For the text-containing cell, return its midpoint in [X, Y] coordinate format. 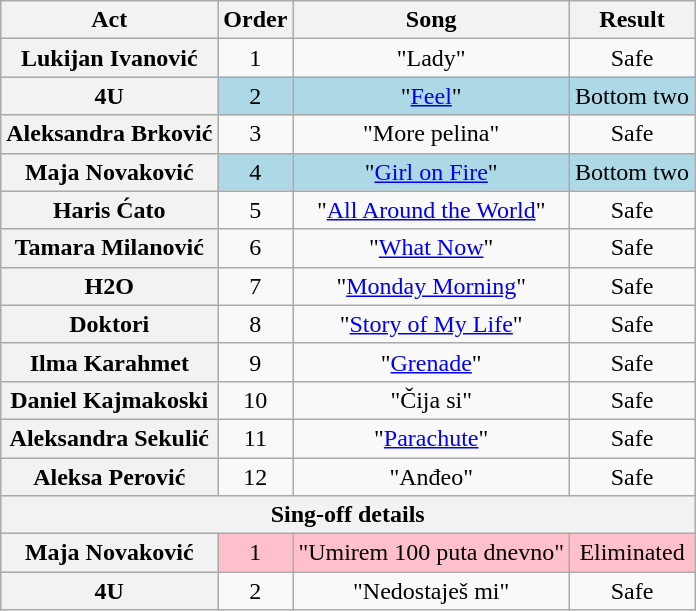
7 [256, 286]
"Nedostaješ mi" [432, 591]
10 [256, 400]
Lukijan Ivanović [110, 58]
9 [256, 362]
"Monday Morning" [432, 286]
"Lady" [432, 58]
"Umirem 100 puta dnevno" [432, 553]
Order [256, 20]
"Story of My Life" [432, 324]
Result [632, 20]
Daniel Kajmakoski [110, 400]
"All Around the World" [432, 210]
Aleksandra Brković [110, 134]
4 [256, 172]
3 [256, 134]
"Parachute" [432, 438]
8 [256, 324]
Song [432, 20]
11 [256, 438]
Act [110, 20]
Tamara Milanović [110, 248]
Aleksa Perović [110, 477]
5 [256, 210]
Sing-off details [348, 515]
Eliminated [632, 553]
Haris Ćato [110, 210]
H2O [110, 286]
12 [256, 477]
Aleksandra Sekulić [110, 438]
"Girl on Fire" [432, 172]
"What Now" [432, 248]
"More pelina" [432, 134]
Doktori [110, 324]
"Grenade" [432, 362]
"Čija si" [432, 400]
6 [256, 248]
Ilma Karahmet [110, 362]
"Feel" [432, 96]
"Anđeo" [432, 477]
